Return the [X, Y] coordinate for the center point of the cell that contains the specified text.  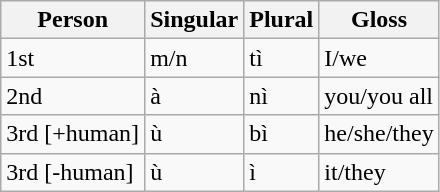
Person [73, 20]
I/we [379, 58]
it/they [379, 172]
nì [282, 96]
m/n [194, 58]
Gloss [379, 20]
3rd [+human] [73, 134]
Plural [282, 20]
3rd [-human] [73, 172]
you/you all [379, 96]
à [194, 96]
bì [282, 134]
he/she/they [379, 134]
1st [73, 58]
2nd [73, 96]
Singular [194, 20]
tì [282, 58]
ì [282, 172]
